Provide the [X, Y] coordinate of the cell's center where the given text is located.  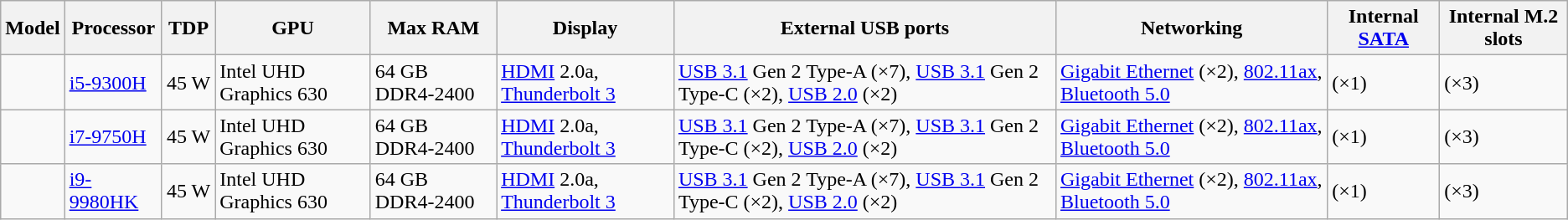
Processor [113, 28]
Max RAM [433, 28]
i9-9980HK [113, 191]
Internal M.2 slots [1504, 28]
Model [33, 28]
Display [585, 28]
i7-9750H [113, 137]
Networking [1191, 28]
TDP [188, 28]
i5-9300H [113, 82]
GPU [293, 28]
External USB ports [864, 28]
Internal SATA [1384, 28]
